For the text-containing cell, return its midpoint in (X, Y) coordinate format. 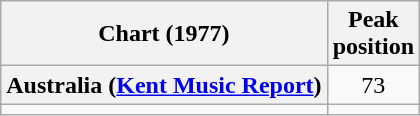
Chart (1977) (164, 34)
73 (373, 85)
Peakposition (373, 34)
Australia (Kent Music Report) (164, 85)
